From the cell containing the given text, extract its center point as (x, y) coordinate. 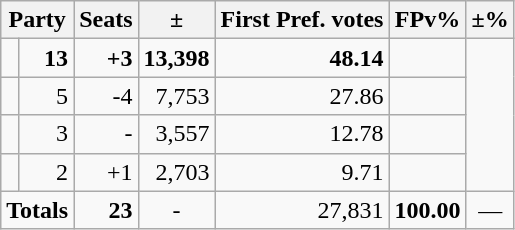
2 (46, 172)
27,831 (302, 210)
Seats (106, 20)
9.71 (302, 172)
-4 (106, 96)
2,703 (176, 172)
13 (46, 58)
100.00 (428, 210)
5 (46, 96)
3 (46, 134)
23 (106, 210)
— (490, 210)
FPv% (428, 20)
Totals (38, 210)
Party (38, 20)
± (176, 20)
+1 (106, 172)
±% (490, 20)
13,398 (176, 58)
3,557 (176, 134)
27.86 (302, 96)
+3 (106, 58)
48.14 (302, 58)
12.78 (302, 134)
7,753 (176, 96)
First Pref. votes (302, 20)
